Return (x, y) of the center of cell containing provided text 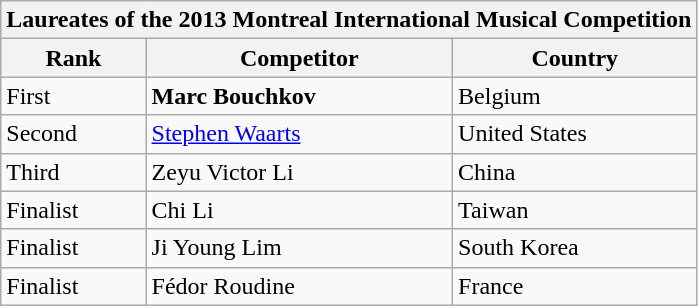
Second (74, 134)
First (74, 96)
Country (575, 58)
Fédor Roudine (300, 286)
Ji Young Lim (300, 248)
Rank (74, 58)
Third (74, 172)
France (575, 286)
Marc Bouchkov (300, 96)
South Korea (575, 248)
Taiwan (575, 210)
United States (575, 134)
Belgium (575, 96)
Laureates of the 2013 Montreal International Musical Competition (349, 20)
Stephen Waarts (300, 134)
Chi Li (300, 210)
Zeyu Victor Li (300, 172)
China (575, 172)
Competitor (300, 58)
